Return (x, y) of the center of cell containing provided text 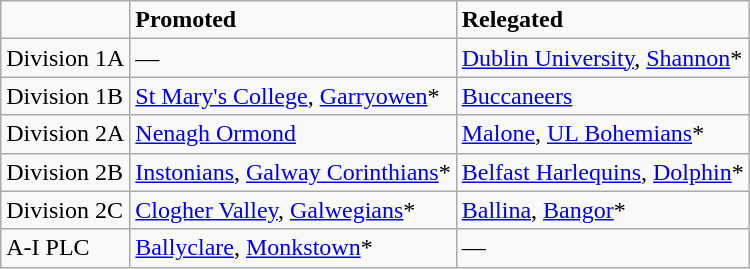
Promoted (293, 20)
Ballina, Bangor* (602, 210)
St Mary's College, Garryowen* (293, 96)
Dublin University, Shannon* (602, 58)
Division 1B (66, 96)
Instonians, Galway Corinthians* (293, 172)
Belfast Harlequins, Dolphin* (602, 172)
Clogher Valley, Galwegians* (293, 210)
Division 1A (66, 58)
Nenagh Ormond (293, 134)
Division 2A (66, 134)
A-I PLC (66, 248)
Ballyclare, Monkstown* (293, 248)
Division 2C (66, 210)
Buccaneers (602, 96)
Malone, UL Bohemians* (602, 134)
Division 2B (66, 172)
Relegated (602, 20)
